From the cell containing the given text, extract its center point as [x, y] coordinate. 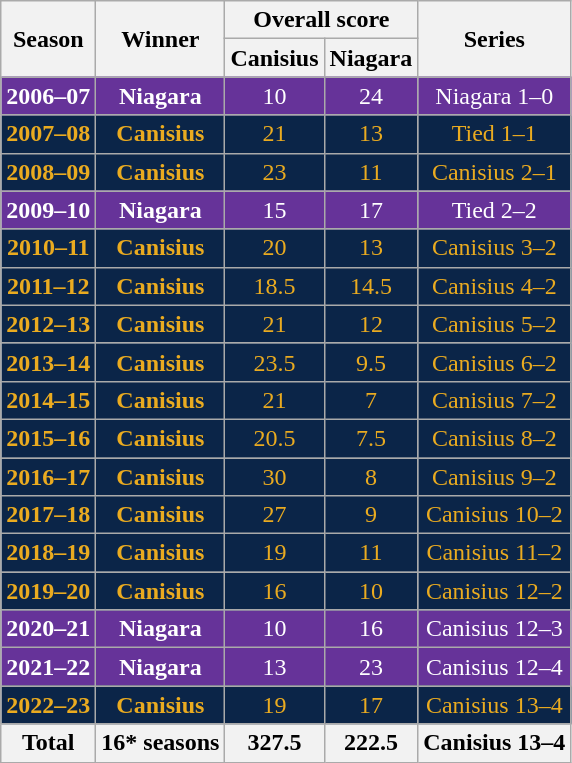
9 [371, 515]
Canisius 10–2 [494, 515]
Overall score [322, 20]
14.5 [371, 286]
222.5 [371, 743]
Total [48, 743]
Canisius 12–4 [494, 667]
2018–19 [48, 553]
2009–10 [48, 210]
2016–17 [48, 477]
7 [371, 400]
327.5 [274, 743]
2011–12 [48, 286]
2014–15 [48, 400]
2007–08 [48, 134]
23.5 [274, 362]
2019–20 [48, 591]
30 [274, 477]
Canisius 4–2 [494, 286]
2006–07 [48, 96]
Canisius 12–2 [494, 591]
2021–22 [48, 667]
9.5 [371, 362]
Series [494, 39]
Canisius 5–2 [494, 324]
Canisius 9–2 [494, 477]
Canisius 2–1 [494, 172]
27 [274, 515]
Canisius 6–2 [494, 362]
Winner [160, 39]
Canisius 12–3 [494, 629]
Niagara 1–0 [494, 96]
Canisius 11–2 [494, 553]
2008–09 [48, 172]
12 [371, 324]
Season [48, 39]
2017–18 [48, 515]
2015–16 [48, 438]
16* seasons [160, 743]
Tied 2–2 [494, 210]
Canisius 3–2 [494, 248]
2022–23 [48, 705]
18.5 [274, 286]
20 [274, 248]
8 [371, 477]
Tied 1–1 [494, 134]
7.5 [371, 438]
Canisius 7–2 [494, 400]
2020–21 [48, 629]
2012–13 [48, 324]
Canisius 8–2 [494, 438]
2010–11 [48, 248]
20.5 [274, 438]
24 [371, 96]
2013–14 [48, 362]
15 [274, 210]
